Capture the cell that displays the provided text and extract its (X, Y) central coordinate. 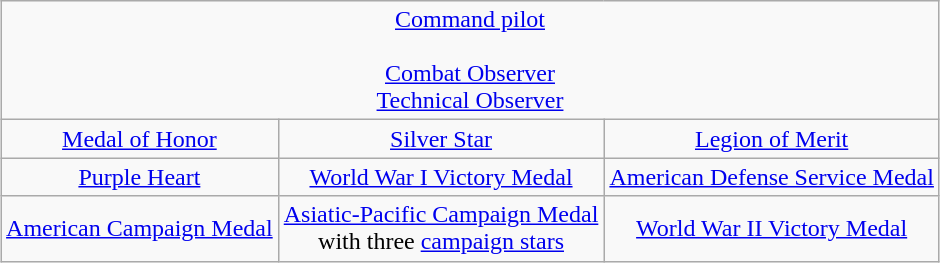
World War II Victory Medal (772, 228)
Asiatic-Pacific Campaign Medalwith three campaign stars (441, 228)
Legion of Merit (772, 139)
Medal of Honor (140, 139)
American Campaign Medal (140, 228)
Silver Star (441, 139)
Command pilotCombat Observer Technical Observer (470, 60)
World War I Victory Medal (441, 177)
American Defense Service Medal (772, 177)
Purple Heart (140, 177)
